Output the (X, Y) coordinate of the center of the cell containing the given text.  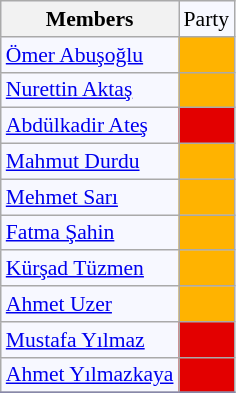
Fatma Şahin (90, 233)
Party (207, 19)
Ömer Abuşoğlu (90, 55)
Mahmut Durdu (90, 162)
Members (90, 19)
Ahmet Uzer (90, 304)
Ahmet Yılmazkaya (90, 375)
Mustafa Yılmaz (90, 340)
Mehmet Sarı (90, 197)
Nurettin Aktaş (90, 90)
Kürşad Tüzmen (90, 269)
Abdülkadir Ateş (90, 126)
